Find where the given text appears and provide that cell's center as [X, Y] coordinate. 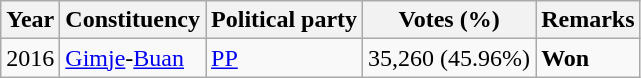
Constituency [133, 20]
35,260 (45.96%) [450, 58]
Gimje-Buan [133, 58]
Year [30, 20]
Political party [284, 20]
Won [588, 58]
2016 [30, 58]
PP [284, 58]
Votes (%) [450, 20]
Remarks [588, 20]
